From the cell containing the given text, extract its center point as (X, Y) coordinate. 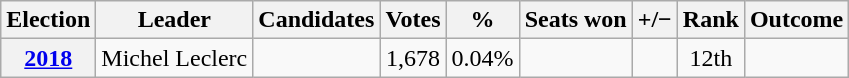
Votes (413, 20)
2018 (48, 58)
Michel Leclerc (174, 58)
+/− (654, 20)
Candidates (316, 20)
Leader (174, 20)
0.04% (482, 58)
12th (710, 58)
Rank (710, 20)
Seats won (576, 20)
Election (48, 20)
% (482, 20)
Outcome (796, 20)
1,678 (413, 58)
